Determine the (X, Y) coordinate at the center of the cell enclosing the given text.  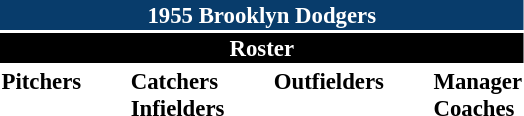
1955 Brooklyn Dodgers (262, 15)
Roster (262, 48)
